Pinpoint the cell where the given text exists, returning its [X, Y] midpoint coordinate. 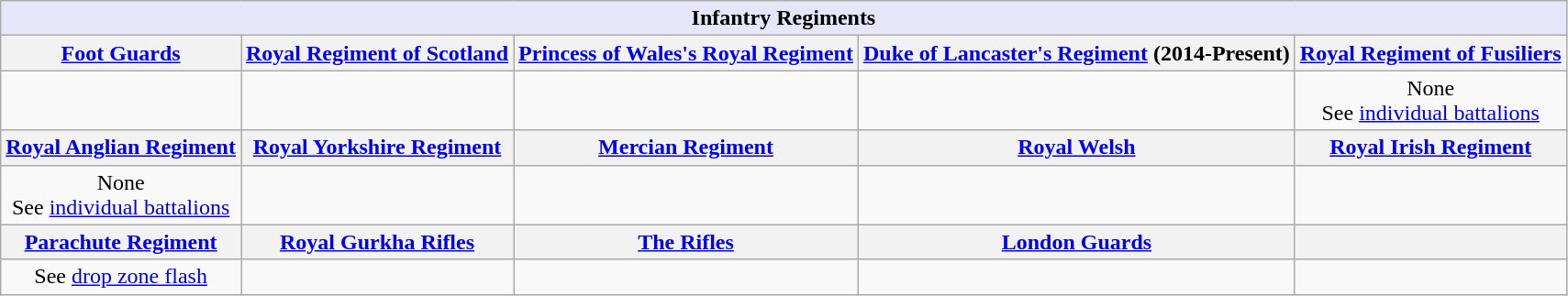
Royal Regiment of Fusiliers [1430, 53]
See drop zone flash [121, 277]
Royal Gurkha Rifles [376, 242]
Princess of Wales's Royal Regiment [686, 53]
Royal Anglian Regiment [121, 148]
Duke of Lancaster's Regiment (2014-Present) [1076, 53]
Mercian Regiment [686, 148]
Foot Guards [121, 53]
The Rifles [686, 242]
Parachute Regiment [121, 242]
London Guards [1076, 242]
Royal Regiment of Scotland [376, 53]
Royal Irish Regiment [1430, 148]
Royal Welsh [1076, 148]
Infantry Regiments [784, 18]
Royal Yorkshire Regiment [376, 148]
